Determine the (x, y) coordinate at the center of the cell enclosing the given text.  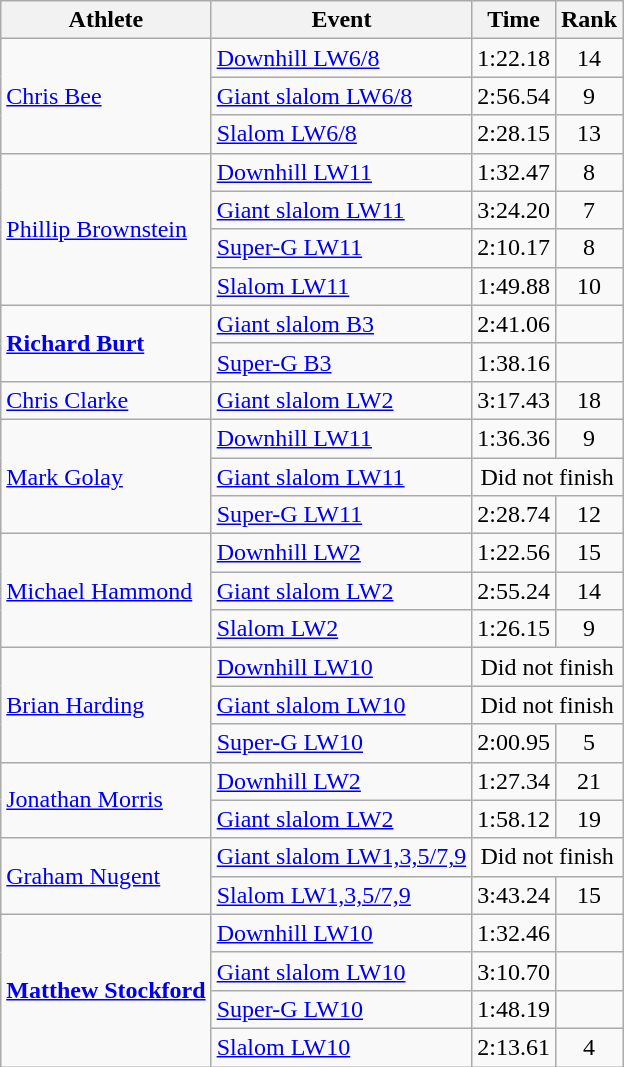
21 (588, 781)
10 (588, 286)
Rank (588, 20)
Richard Burt (106, 343)
Slalom LW6/8 (342, 134)
2:56.54 (514, 96)
13 (588, 134)
1:48.19 (514, 1009)
4 (588, 1047)
Slalom LW11 (342, 286)
Slalom LW10 (342, 1047)
2:13.61 (514, 1047)
18 (588, 400)
2:00.95 (514, 743)
2:41.06 (514, 324)
1:38.16 (514, 362)
Phillip Brownstein (106, 229)
1:26.15 (514, 629)
Matthew Stockford (106, 990)
Chris Clarke (106, 400)
Giant slalom B3 (342, 324)
7 (588, 210)
2:28.74 (514, 515)
19 (588, 819)
Slalom LW1,3,5/7,9 (342, 895)
1:22.56 (514, 553)
Michael Hammond (106, 591)
5 (588, 743)
Graham Nugent (106, 876)
Jonathan Morris (106, 800)
3:24.20 (514, 210)
Super-G B3 (342, 362)
1:32.46 (514, 933)
Brian Harding (106, 705)
Giant slalom LW1,3,5/7,9 (342, 857)
2:10.17 (514, 248)
2:55.24 (514, 591)
Downhill LW6/8 (342, 58)
1:27.34 (514, 781)
3:17.43 (514, 400)
2:28.15 (514, 134)
1:36.36 (514, 438)
12 (588, 515)
3:43.24 (514, 895)
Time (514, 20)
Mark Golay (106, 476)
1:58.12 (514, 819)
Chris Bee (106, 96)
1:22.18 (514, 58)
3:10.70 (514, 971)
1:49.88 (514, 286)
Athlete (106, 20)
Giant slalom LW6/8 (342, 96)
1:32.47 (514, 172)
Slalom LW2 (342, 629)
Event (342, 20)
